Detect which cell encompasses the target text, then output its (X, Y) center coordinate. 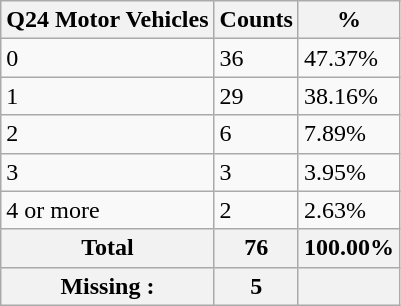
38.16% (348, 96)
7.89% (348, 134)
100.00% (348, 248)
5 (256, 286)
76 (256, 248)
2.63% (348, 210)
Missing : (108, 286)
3.95% (348, 172)
Q24 Motor Vehicles (108, 20)
29 (256, 96)
36 (256, 58)
Counts (256, 20)
47.37% (348, 58)
0 (108, 58)
6 (256, 134)
% (348, 20)
1 (108, 96)
4 or more (108, 210)
Total (108, 248)
